Return (X, Y) of the center of cell containing provided text 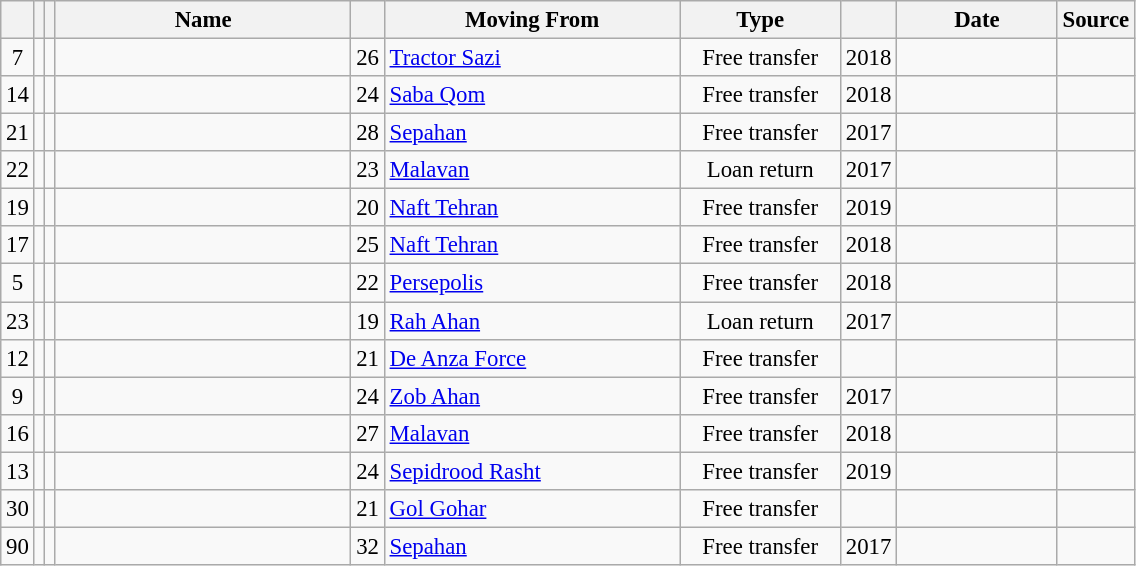
Saba Qom (532, 95)
13 (18, 471)
90 (18, 546)
17 (18, 245)
De Anza Force (532, 358)
20 (368, 208)
5 (18, 283)
9 (18, 396)
32 (368, 546)
Zob Ahan (532, 396)
26 (368, 58)
28 (368, 133)
30 (18, 509)
25 (368, 245)
Moving From (532, 20)
Persepolis (532, 283)
12 (18, 358)
Sepidrood Rasht (532, 471)
Rah Ahan (532, 321)
27 (368, 433)
Source (1096, 20)
Gol Gohar (532, 509)
Tractor Sazi (532, 58)
Type (760, 20)
7 (18, 58)
Name (203, 20)
Date (978, 20)
16 (18, 433)
14 (18, 95)
